Locate the cell with the specified text and output its [X, Y] center coordinate. 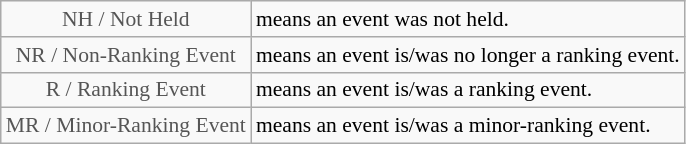
means an event is/was no longer a ranking event. [468, 55]
MR / Minor-Ranking Event [126, 126]
NH / Not Held [126, 19]
NR / Non-Ranking Event [126, 55]
means an event was not held. [468, 19]
means an event is/was a ranking event. [468, 90]
means an event is/was a minor-ranking event. [468, 126]
R / Ranking Event [126, 90]
